Identify which cell holds the provided text, then report its (X, Y) central coordinate. 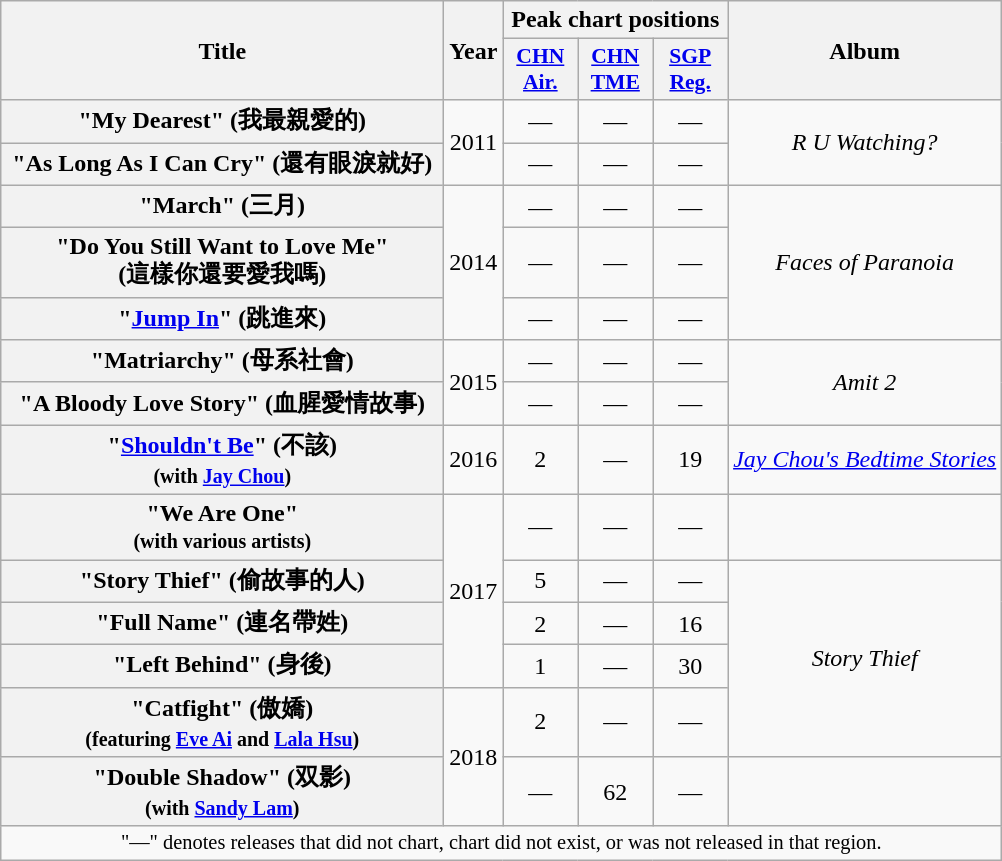
2015 (474, 382)
"Matriarchy" (母系社會) (222, 362)
2018 (474, 756)
Peak chart positions (616, 20)
"Jump In" (跳進來) (222, 318)
SGP Reg. (690, 70)
"Left Behind" (身後) (222, 666)
"My Dearest" (我最親愛的) (222, 122)
CHN Air. (540, 70)
"We Are One"(with various artists) (222, 526)
62 (616, 792)
2016 (474, 460)
Year (474, 50)
"Full Name" (連名帶姓) (222, 624)
"Double Shadow" (双影)(with Sandy Lam) (222, 792)
"March" (三月) (222, 206)
Amit 2 (865, 382)
2014 (474, 262)
Story Thief (865, 658)
Jay Chou's Bedtime Stories (865, 460)
19 (690, 460)
5 (540, 582)
Title (222, 50)
"Shouldn't Be" (不該)(with Jay Chou) (222, 460)
2011 (474, 142)
R U Watching? (865, 142)
"Do You Still Want to Love Me"(這樣你還要愛我嗎) (222, 263)
Album (865, 50)
CHN TME (616, 70)
"—" denotes releases that did not chart, chart did not exist, or was not released in that region. (502, 843)
"Story Thief" (偷故事的人) (222, 582)
16 (690, 624)
2017 (474, 590)
"As Long As I Can Cry" (還有眼淚就好) (222, 164)
"Catfight" (傲嬌)(featuring Eve Ai and Lala Hsu) (222, 722)
Faces of Paranoia (865, 262)
1 (540, 666)
"A Bloody Love Story" (血腥愛情故事) (222, 404)
30 (690, 666)
